Provide the (X, Y) coordinate of the cell's center where the given text is located.  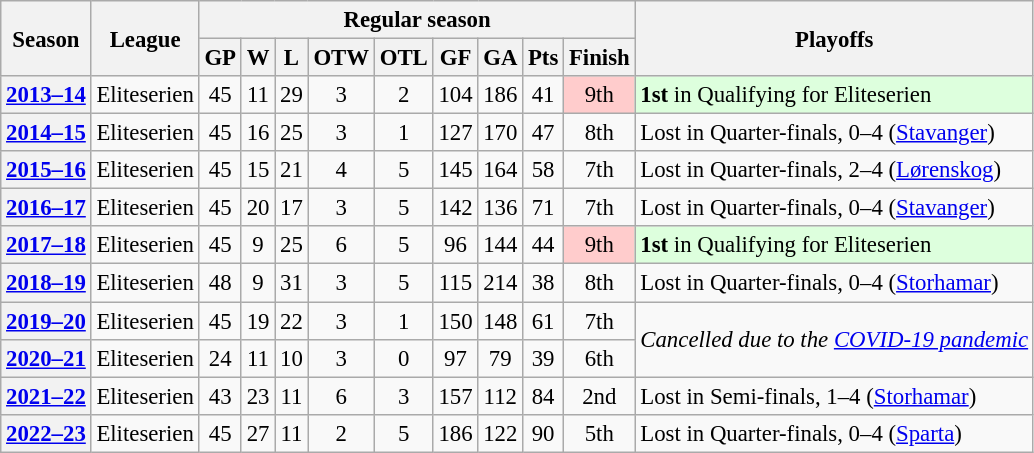
2nd (600, 396)
71 (544, 208)
GA (500, 58)
Finish (600, 58)
22 (292, 321)
122 (500, 433)
29 (292, 95)
157 (456, 396)
97 (456, 358)
League (145, 38)
164 (500, 170)
Playoffs (834, 38)
38 (544, 283)
Cancelled due to the COVID-19 pandemic (834, 340)
19 (258, 321)
148 (500, 321)
Lost in Semi-finals, 1–4 (Storhamar) (834, 396)
Season (46, 38)
2020–21 (46, 358)
136 (500, 208)
17 (292, 208)
GP (220, 58)
0 (404, 358)
5th (600, 433)
Regular season (417, 20)
OTW (341, 58)
6th (600, 358)
2019–20 (46, 321)
214 (500, 283)
27 (258, 433)
96 (456, 245)
61 (544, 321)
142 (456, 208)
OTL (404, 58)
115 (456, 283)
10 (292, 358)
144 (500, 245)
44 (544, 245)
2013–14 (46, 95)
L (292, 58)
Lost in Quarter-finals, 2–4 (Lørenskog) (834, 170)
145 (456, 170)
21 (292, 170)
16 (258, 133)
15 (258, 170)
58 (544, 170)
2014–15 (46, 133)
112 (500, 396)
79 (500, 358)
GF (456, 58)
23 (258, 396)
90 (544, 433)
2021–22 (46, 396)
20 (258, 208)
2022–23 (46, 433)
W (258, 58)
24 (220, 358)
Lost in Quarter-finals, 0–4 (Sparta) (834, 433)
4 (341, 170)
170 (500, 133)
Pts (544, 58)
2018–19 (46, 283)
150 (456, 321)
48 (220, 283)
39 (544, 358)
43 (220, 396)
31 (292, 283)
Lost in Quarter-finals, 0–4 (Storhamar) (834, 283)
41 (544, 95)
84 (544, 396)
2016–17 (46, 208)
127 (456, 133)
47 (544, 133)
104 (456, 95)
2017–18 (46, 245)
2015–16 (46, 170)
